Output the [x, y] coordinate of the center of the cell containing the given text.  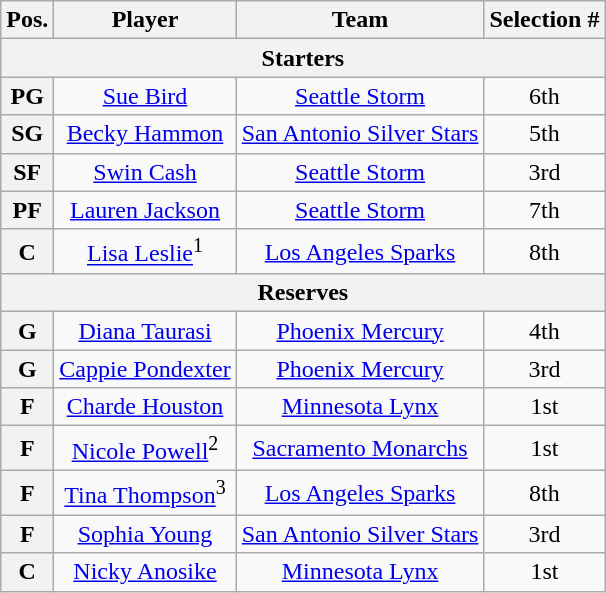
Starters [303, 58]
PG [28, 96]
Becky Hammon [145, 134]
Swin Cash [145, 172]
SF [28, 172]
4th [544, 331]
Sacramento Monarchs [360, 448]
Tina Thompson3 [145, 492]
Nicky Anosike [145, 572]
Selection # [544, 20]
Cappie Pondexter [145, 369]
Diana Taurasi [145, 331]
Charde Houston [145, 407]
6th [544, 96]
Lisa Leslie1 [145, 252]
Nicole Powell2 [145, 448]
7th [544, 210]
Sue Bird [145, 96]
Lauren Jackson [145, 210]
Reserves [303, 293]
Team [360, 20]
5th [544, 134]
Pos. [28, 20]
SG [28, 134]
Sophia Young [145, 534]
PF [28, 210]
Player [145, 20]
